Detect which cell encompasses the target text, then output its (x, y) center coordinate. 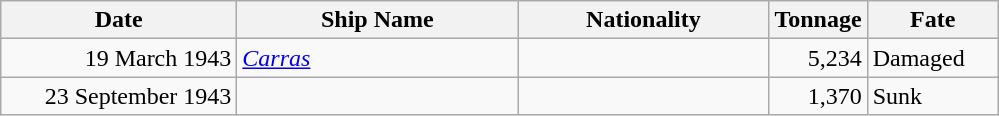
Carras (378, 58)
Ship Name (378, 20)
5,234 (818, 58)
19 March 1943 (119, 58)
Damaged (932, 58)
Tonnage (818, 20)
1,370 (818, 96)
23 September 1943 (119, 96)
Fate (932, 20)
Sunk (932, 96)
Date (119, 20)
Nationality (644, 20)
